Locate the cell with the specified text and output its [x, y] center coordinate. 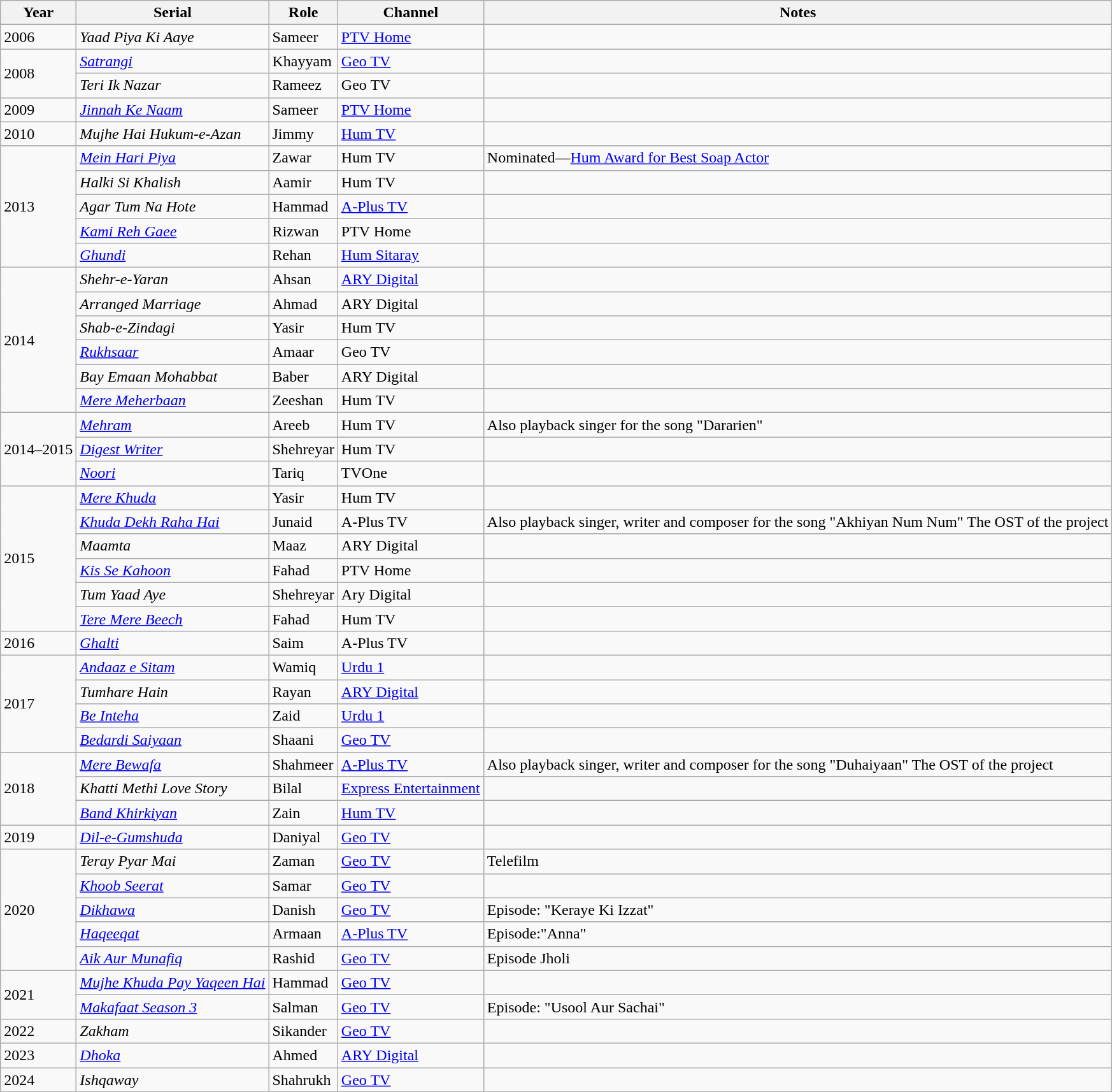
Be Inteha [173, 716]
Channel [410, 13]
Also playback singer for the song "Dararien" [797, 425]
2015 [38, 558]
Junaid [303, 522]
Halki Si Khalish [173, 182]
Hum Sitaray [410, 255]
Khuda Dekh Raha Hai [173, 522]
Ahmed [303, 1055]
Danish [303, 910]
2008 [38, 73]
2020 [38, 910]
Jinnah Ke Naam [173, 110]
Makafaat Season 3 [173, 1007]
Sikander [303, 1031]
Wamiq [303, 667]
TVOne [410, 473]
Noori [173, 473]
Year [38, 13]
Mere Khuda [173, 498]
2006 [38, 37]
Jimmy [303, 134]
Shahrukh [303, 1080]
Saim [303, 643]
Khayyam [303, 61]
Rehan [303, 255]
Serial [173, 13]
Dil-e-Gumshuda [173, 837]
Zawar [303, 158]
Ahmad [303, 304]
2023 [38, 1055]
Also playback singer, writer and composer for the song "Duhaiyaan" The OST of the project [797, 765]
Tere Mere Beech [173, 619]
Bay Emaan Mohabbat [173, 377]
Mein Hari Piya [173, 158]
Bilal [303, 789]
Aik Aur Munafiq [173, 958]
Episode: "Keraye Ki Izzat" [797, 910]
Dikhawa [173, 910]
2022 [38, 1031]
Rameez [303, 85]
Samar [303, 886]
Ghalti [173, 643]
Shab-e-Zindagi [173, 328]
Teray Pyar Mai [173, 861]
Notes [797, 13]
2019 [38, 837]
2017 [38, 703]
Teri Ik Nazar [173, 85]
Episode Jholi [797, 958]
Dhoka [173, 1055]
Agar Tum Na Hote [173, 206]
2010 [38, 134]
2024 [38, 1080]
Ishqaway [173, 1080]
Haqeeqat [173, 934]
Ahsan [303, 279]
2021 [38, 995]
Arranged Marriage [173, 304]
Aamir [303, 182]
Daniyal [303, 837]
Kami Reh Gaee [173, 231]
2014–2015 [38, 449]
Also playback singer, writer and composer for the song "Akhiyan Num Num" The OST of the project [797, 522]
Salman [303, 1007]
Andaaz e Sitam [173, 667]
Baber [303, 377]
Ary Digital [410, 594]
Telefilm [797, 861]
2018 [38, 789]
Maamta [173, 546]
Satrangi [173, 61]
Zeeshan [303, 401]
Episode:"Anna" [797, 934]
Bedardi Saiyaan [173, 740]
Rizwan [303, 231]
Zain [303, 813]
Mujhe Hai Hukum-e-Azan [173, 134]
2009 [38, 110]
2016 [38, 643]
Mere Bewafa [173, 765]
Zaman [303, 861]
Zakham [173, 1031]
Khoob Seerat [173, 886]
Nominated—Hum Award for Best Soap Actor [797, 158]
Tariq [303, 473]
Ghundi [173, 255]
Rayan [303, 691]
Mujhe Khuda Pay Yaqeen Hai [173, 982]
Zaid [303, 716]
Amaar [303, 352]
Khatti Methi Love Story [173, 789]
Rukhsaar [173, 352]
Tum Yaad Aye [173, 594]
Yaad Piya Ki Aaye [173, 37]
2014 [38, 340]
Tumhare Hain [173, 691]
2013 [38, 206]
Maaz [303, 546]
Areeb [303, 425]
Shahmeer [303, 765]
Shehr-e-Yaran [173, 279]
Digest Writer [173, 449]
Episode: "Usool Aur Sachai" [797, 1007]
Mehram [173, 425]
Shaani [303, 740]
Role [303, 13]
Armaan [303, 934]
Rashid [303, 958]
Mere Meherbaan [173, 401]
Band Khirkiyan [173, 813]
Kis Se Kahoon [173, 570]
Express Entertainment [410, 789]
